From the cell containing the given text, extract its center point as [x, y] coordinate. 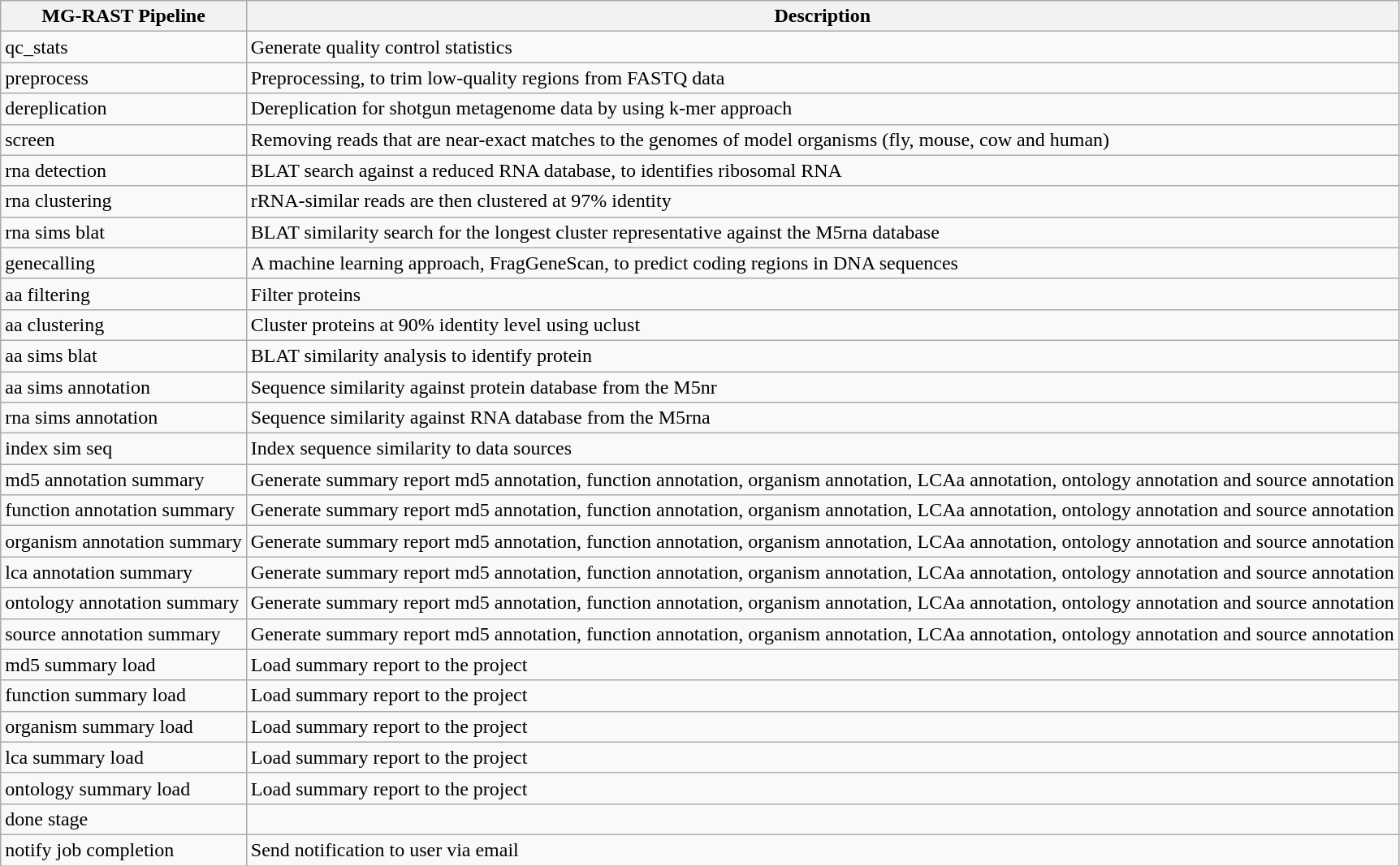
aa filtering [123, 294]
ontology summary load [123, 788]
BLAT similarity search for the longest cluster representative against the M5rna database [822, 232]
function annotation summary [123, 511]
function summary load [123, 696]
MG-RAST Pipeline [123, 16]
Index sequence similarity to data sources [822, 449]
Description [822, 16]
lca summary load [123, 757]
rna clustering [123, 201]
Generate quality control statistics [822, 47]
done stage [123, 819]
Removing reads that are near-exact matches to the genomes of model organisms (fly, mouse, cow and human) [822, 140]
Cluster proteins at 90% identity level using uclust [822, 325]
aa sims annotation [123, 387]
lca annotation summary [123, 572]
rna detection [123, 170]
A machine learning approach, FragGeneScan, to predict coding regions in DNA sequences [822, 263]
screen [123, 140]
genecalling [123, 263]
BLAT similarity analysis to identify protein [822, 355]
rna sims blat [123, 232]
aa clustering [123, 325]
Sequence similarity against protein database from the M5nr [822, 387]
notify job completion [123, 850]
Sequence similarity against RNA database from the M5rna [822, 418]
qc_stats [123, 47]
md5 annotation summary [123, 480]
md5 summary load [123, 665]
preprocess [123, 78]
ontology annotation summary [123, 603]
Dereplication for shotgun metagenome data by using k-mer approach [822, 109]
Filter proteins [822, 294]
rRNA-similar reads are then clustered at 97% identity [822, 201]
organism summary load [123, 726]
dereplication [123, 109]
organism annotation summary [123, 541]
Send notification to user via email [822, 850]
rna sims annotation [123, 418]
aa sims blat [123, 355]
source annotation summary [123, 634]
index sim seq [123, 449]
BLAT search against a reduced RNA database, to identifies ribosomal RNA [822, 170]
Preprocessing, to trim low-quality regions from FASTQ data [822, 78]
